Search for the cell housing the specified text and yield its [x, y] center coordinate. 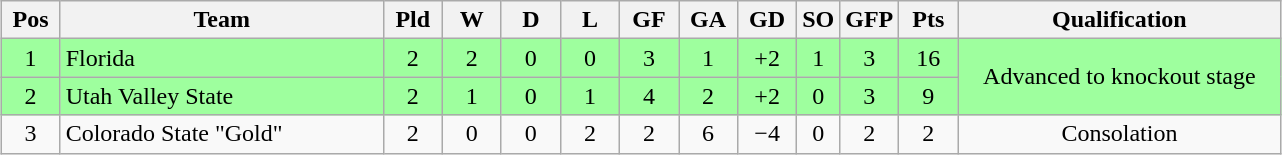
GFP [870, 20]
Colorado State "Gold" [222, 134]
GF [648, 20]
Advanced to knockout stage [1120, 77]
Utah Valley State [222, 96]
Qualification [1120, 20]
6 [708, 134]
W [472, 20]
Team [222, 20]
GA [708, 20]
L [590, 20]
4 [648, 96]
Pts [928, 20]
Florida [222, 58]
GD [768, 20]
D [530, 20]
9 [928, 96]
SO [818, 20]
16 [928, 58]
−4 [768, 134]
Consolation [1120, 134]
Pld [412, 20]
Pos [30, 20]
